Capture the cell that displays the provided text and extract its (X, Y) central coordinate. 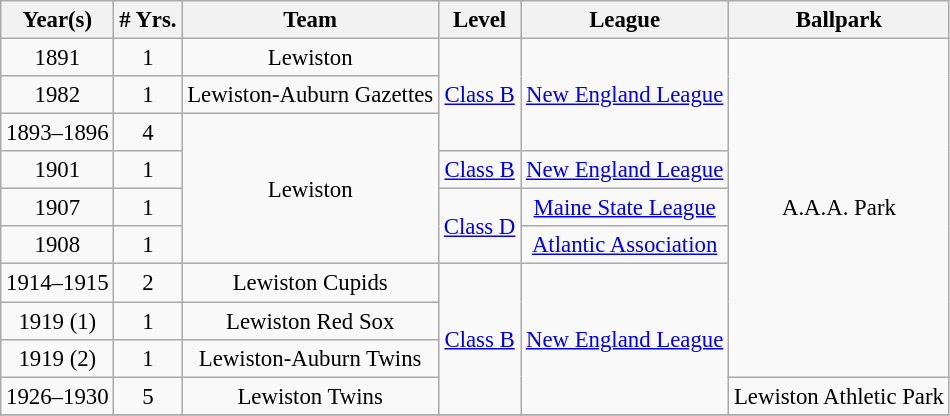
2 (148, 283)
1919 (1) (58, 321)
Lewiston-Auburn Twins (310, 358)
Lewiston Cupids (310, 283)
Lewiston-Auburn Gazettes (310, 95)
4 (148, 133)
1907 (58, 208)
Lewiston Red Sox (310, 321)
Lewiston Twins (310, 396)
League (625, 20)
Ballpark (840, 20)
1901 (58, 170)
Lewiston Athletic Park (840, 396)
1893–1896 (58, 133)
1919 (2) (58, 358)
# Yrs. (148, 20)
5 (148, 396)
1914–1915 (58, 283)
Team (310, 20)
1891 (58, 58)
1926–1930 (58, 396)
Maine State League (625, 208)
1908 (58, 245)
1982 (58, 95)
Atlantic Association (625, 245)
Year(s) (58, 20)
Level (480, 20)
Class D (480, 226)
A.A.A. Park (840, 208)
